Scan for the cell matching the given text and deliver its (X, Y) coordinate at center. 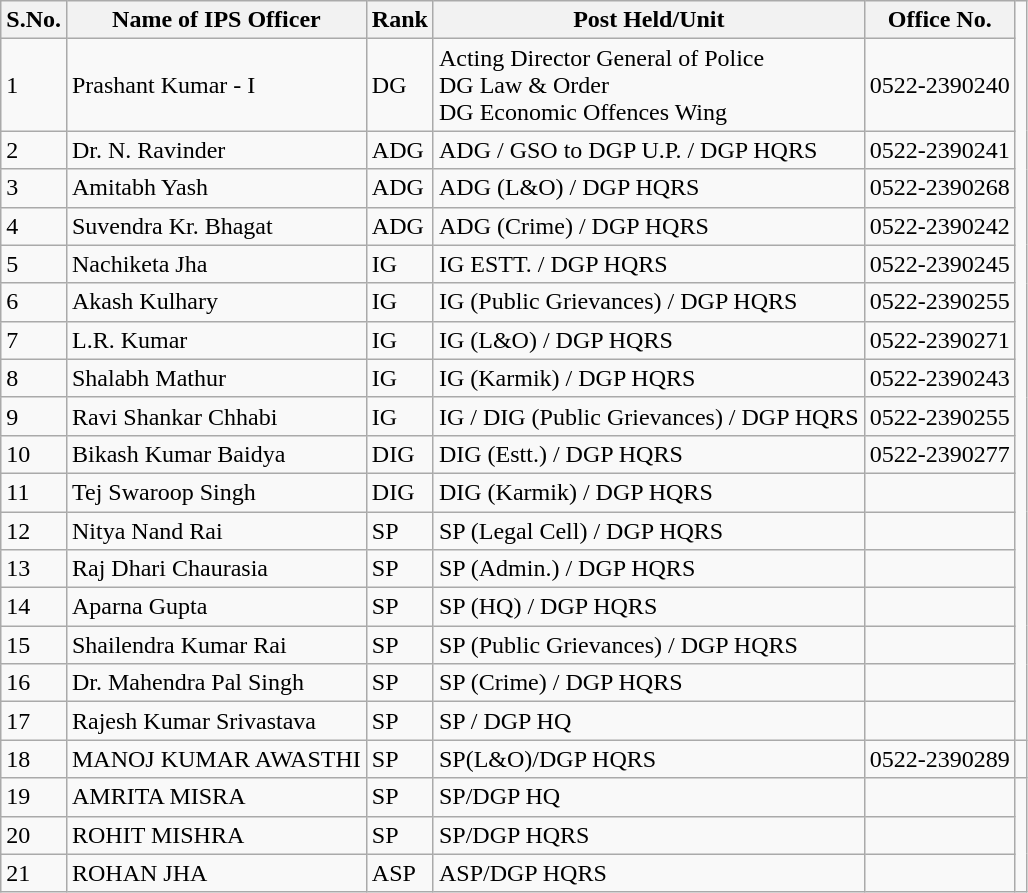
14 (34, 607)
8 (34, 378)
Raj Dhari Chaurasia (216, 569)
0522-2390240 (940, 85)
Amitabh Yash (216, 188)
18 (34, 759)
Rajesh Kumar Srivastava (216, 721)
S.No. (34, 20)
ROHIT MISHRA (216, 835)
ASP (400, 873)
0522-2390245 (940, 264)
ADG (L&O) / DGP HQRS (648, 188)
0522-2390243 (940, 378)
2 (34, 150)
IG / DIG (Public Grievances) / DGP HQRS (648, 416)
12 (34, 531)
13 (34, 569)
17 (34, 721)
Akash Kulhary (216, 302)
ADG / GSO to DGP U.P. / DGP HQRS (648, 150)
0522-2390268 (940, 188)
Prashant Kumar - I (216, 85)
Nitya Nand Rai (216, 531)
IG (Public Grievances) / DGP HQRS (648, 302)
Nachiketa Jha (216, 264)
SP (Public Grievances) / DGP HQRS (648, 645)
AMRITA MISRA (216, 797)
Name of IPS Officer (216, 20)
SP (HQ) / DGP HQRS (648, 607)
SP(L&O)/DGP HQRS (648, 759)
5 (34, 264)
Bikash Kumar Baidya (216, 454)
Tej Swaroop Singh (216, 492)
IG (L&O) / DGP HQRS (648, 340)
21 (34, 873)
Post Held/Unit (648, 20)
ROHAN JHA (216, 873)
SP (Admin.) / DGP HQRS (648, 569)
Suvendra Kr. Bhagat (216, 226)
DIG (Estt.) / DGP HQRS (648, 454)
Shailendra Kumar Rai (216, 645)
IG (Karmik) / DGP HQRS (648, 378)
MANOJ KUMAR AWASTHI (216, 759)
DG (400, 85)
0522-2390242 (940, 226)
Shalabh Mathur (216, 378)
19 (34, 797)
0522-2390277 (940, 454)
ASP/DGP HQRS (648, 873)
0522-2390271 (940, 340)
Ravi Shankar Chhabi (216, 416)
7 (34, 340)
Office No. (940, 20)
Dr. N. Ravinder (216, 150)
SP / DGP HQ (648, 721)
SP (Legal Cell) / DGP HQRS (648, 531)
L.R. Kumar (216, 340)
4 (34, 226)
Aparna Gupta (216, 607)
3 (34, 188)
15 (34, 645)
Acting Director General of Police DG Law & Order DG Economic Offences Wing (648, 85)
0522-2390289 (940, 759)
IG ESTT. / DGP HQRS (648, 264)
SP (Crime) / DGP HQRS (648, 683)
SP/DGP HQRS (648, 835)
6 (34, 302)
1 (34, 85)
20 (34, 835)
10 (34, 454)
11 (34, 492)
Rank (400, 20)
16 (34, 683)
0522-2390241 (940, 150)
ADG (Crime) / DGP HQRS (648, 226)
9 (34, 416)
DIG (Karmik) / DGP HQRS (648, 492)
SP/DGP HQ (648, 797)
Dr. Mahendra Pal Singh (216, 683)
